Output the [X, Y] coordinate of the center of the cell containing the given text.  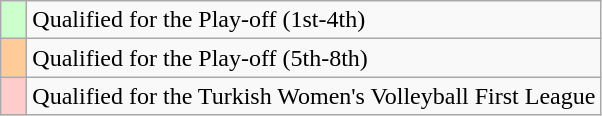
Qualified for the Play-off (1st-4th) [314, 20]
Qualified for the Play-off (5th-8th) [314, 58]
Qualified for the Turkish Women's Volleyball First League [314, 96]
